Return the [X, Y] coordinate for the center point of the cell that contains the specified text.  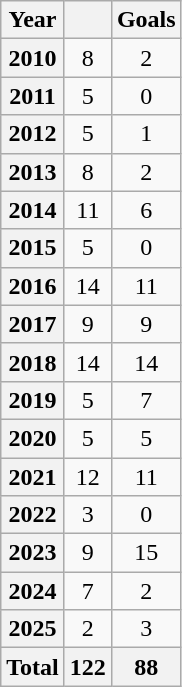
2021 [33, 477]
15 [146, 553]
2017 [33, 324]
2012 [33, 134]
2011 [33, 96]
2010 [33, 58]
2022 [33, 515]
122 [88, 667]
2020 [33, 438]
6 [146, 210]
2018 [33, 362]
2013 [33, 172]
88 [146, 667]
2014 [33, 210]
2023 [33, 553]
2019 [33, 400]
2015 [33, 248]
2016 [33, 286]
Total [33, 667]
2025 [33, 629]
12 [88, 477]
Goals [146, 20]
1 [146, 134]
2024 [33, 591]
Year [33, 20]
